Extract the (X, Y) coordinate from the center of the cell holding the provided text.  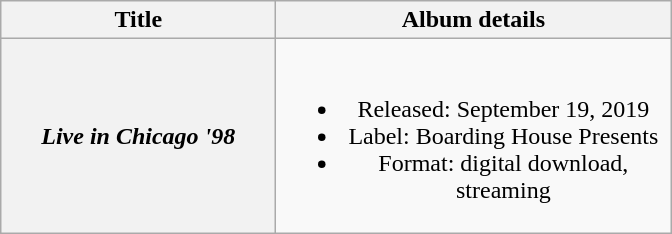
Released: September 19, 2019Label: Boarding House PresentsFormat: digital download, streaming (474, 136)
Album details (474, 20)
Title (138, 20)
Live in Chicago '98 (138, 136)
